Return [x, y] of the center of cell containing provided text 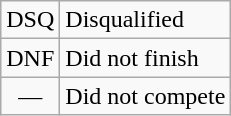
Did not compete [146, 96]
Disqualified [146, 20]
Did not finish [146, 58]
DSQ [30, 20]
DNF [30, 58]
— [30, 96]
